Pinpoint the cell where the given text exists, returning its (x, y) midpoint coordinate. 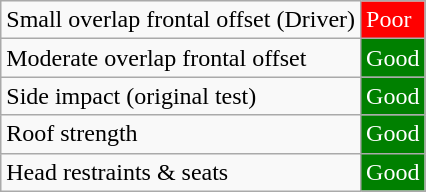
Moderate overlap frontal offset (181, 58)
Roof strength (181, 134)
Side impact (original test) (181, 96)
Head restraints & seats (181, 172)
Small overlap frontal offset (Driver) (181, 20)
Poor (393, 20)
